Search for the cell housing the specified text and yield its [X, Y] center coordinate. 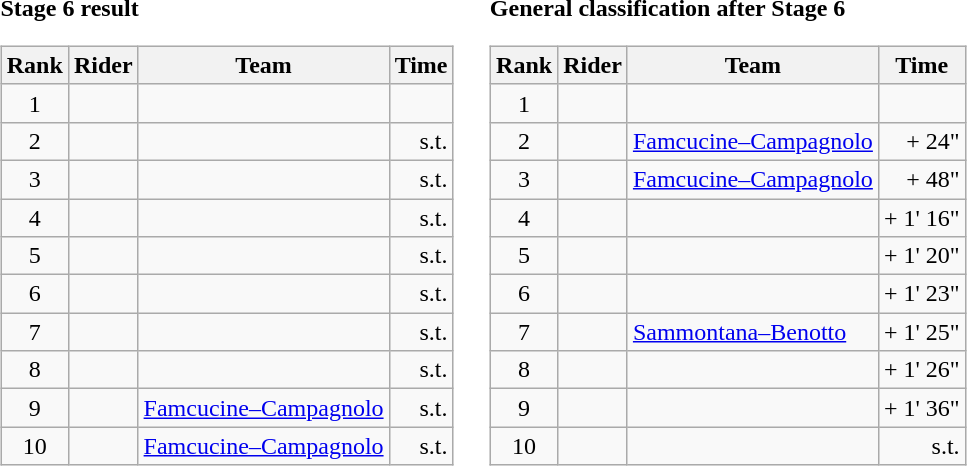
+ 48" [922, 179]
+ 1' 26" [922, 370]
+ 24" [922, 141]
+ 1' 16" [922, 217]
+ 1' 36" [922, 408]
+ 1' 23" [922, 294]
Sammontana–Benotto [752, 332]
+ 1' 25" [922, 332]
+ 1' 20" [922, 256]
